Identify which cell holds the provided text, then report its (x, y) central coordinate. 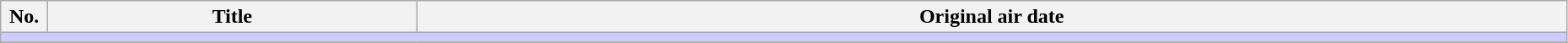
Original air date (992, 17)
Title (232, 17)
No. (24, 17)
